From the cell containing the given text, extract its center point as [X, Y] coordinate. 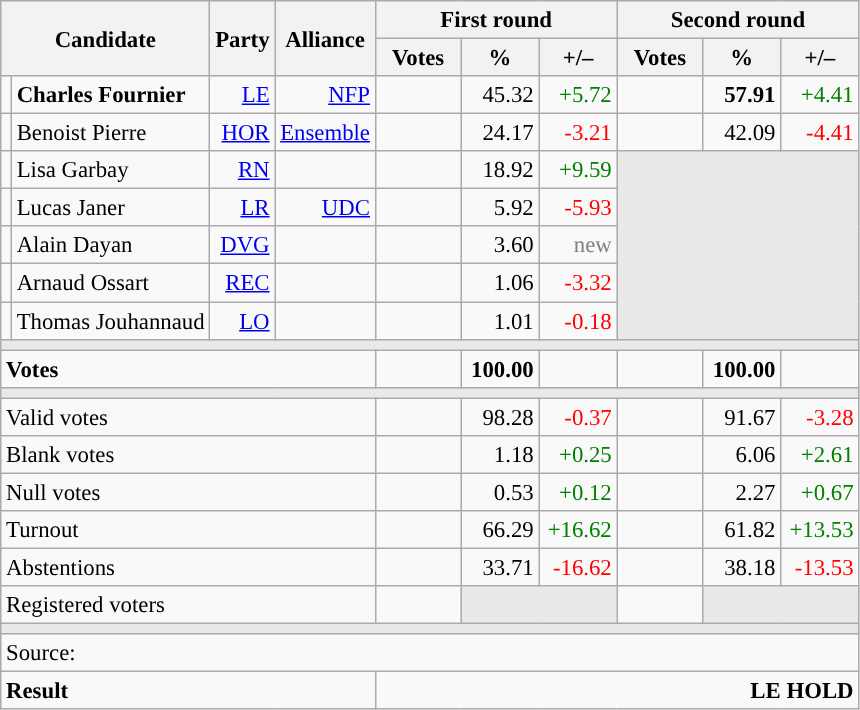
Lisa Garbay [110, 170]
57.91 [742, 95]
Charles Fournier [110, 95]
-16.62 [578, 567]
DVG [242, 245]
66.29 [500, 530]
-3.21 [578, 133]
LO [242, 321]
UDC [325, 208]
-3.28 [820, 417]
+0.25 [578, 455]
+2.61 [820, 455]
98.28 [500, 417]
33.71 [500, 567]
1.01 [500, 321]
Abstentions [188, 567]
0.53 [500, 492]
91.67 [742, 417]
+9.59 [578, 170]
6.06 [742, 455]
-3.32 [578, 283]
-13.53 [820, 567]
+16.62 [578, 530]
45.32 [500, 95]
-0.37 [578, 417]
Arnaud Ossart [110, 283]
61.82 [742, 530]
-0.18 [578, 321]
24.17 [500, 133]
42.09 [742, 133]
+0.67 [820, 492]
Source: [430, 653]
3.60 [500, 245]
Turnout [188, 530]
+5.72 [578, 95]
2.27 [742, 492]
5.92 [500, 208]
Valid votes [188, 417]
18.92 [500, 170]
Alliance [325, 38]
-4.41 [820, 133]
1.18 [500, 455]
RN [242, 170]
+0.12 [578, 492]
LE [242, 95]
NFP [325, 95]
Candidate [106, 38]
+4.41 [820, 95]
Alain Dayan [110, 245]
Lucas Janer [110, 208]
Ensemble [325, 133]
Blank votes [188, 455]
Registered voters [188, 605]
Benoist Pierre [110, 133]
Null votes [188, 492]
Party [242, 38]
REC [242, 283]
new [578, 245]
First round [496, 20]
LR [242, 208]
1.06 [500, 283]
HOR [242, 133]
-5.93 [578, 208]
Thomas Jouhannaud [110, 321]
+13.53 [820, 530]
Second round [738, 20]
LE HOLD [617, 691]
38.18 [742, 567]
Result [188, 691]
